For the text-containing cell, return its midpoint in [x, y] coordinate format. 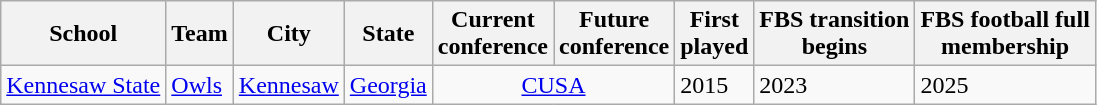
Futureconference [614, 34]
Kennesaw [288, 85]
City [288, 34]
School [84, 34]
State [388, 34]
FBS transition begins [834, 34]
2023 [834, 85]
CUSA [553, 85]
Team [200, 34]
2015 [714, 85]
Georgia [388, 85]
FBS football full membership [1005, 34]
Firstplayed [714, 34]
Currentconference [492, 34]
2025 [1005, 85]
Owls [200, 85]
Kennesaw State [84, 85]
